For the text-containing cell, return its midpoint in [x, y] coordinate format. 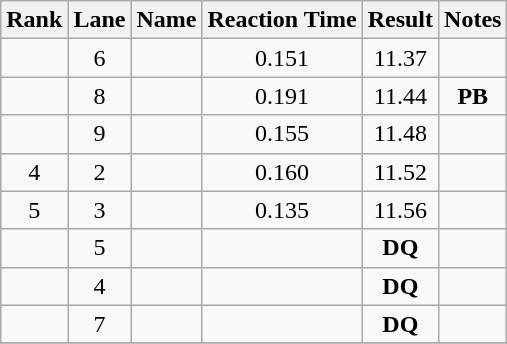
Lane [100, 20]
11.56 [400, 210]
9 [100, 134]
PB [473, 96]
8 [100, 96]
11.52 [400, 172]
6 [100, 58]
0.160 [282, 172]
0.135 [282, 210]
11.44 [400, 96]
11.48 [400, 134]
7 [100, 324]
Result [400, 20]
3 [100, 210]
Notes [473, 20]
0.191 [282, 96]
2 [100, 172]
11.37 [400, 58]
Reaction Time [282, 20]
Name [166, 20]
0.151 [282, 58]
0.155 [282, 134]
Rank [34, 20]
